Find where the given text appears and provide that cell's center as [X, Y] coordinate. 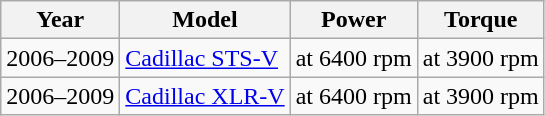
Model [205, 20]
Torque [480, 20]
Cadillac STS-V [205, 58]
Cadillac XLR-V [205, 96]
Power [354, 20]
Year [60, 20]
